Scan for the cell matching the given text and deliver its [x, y] coordinate at center. 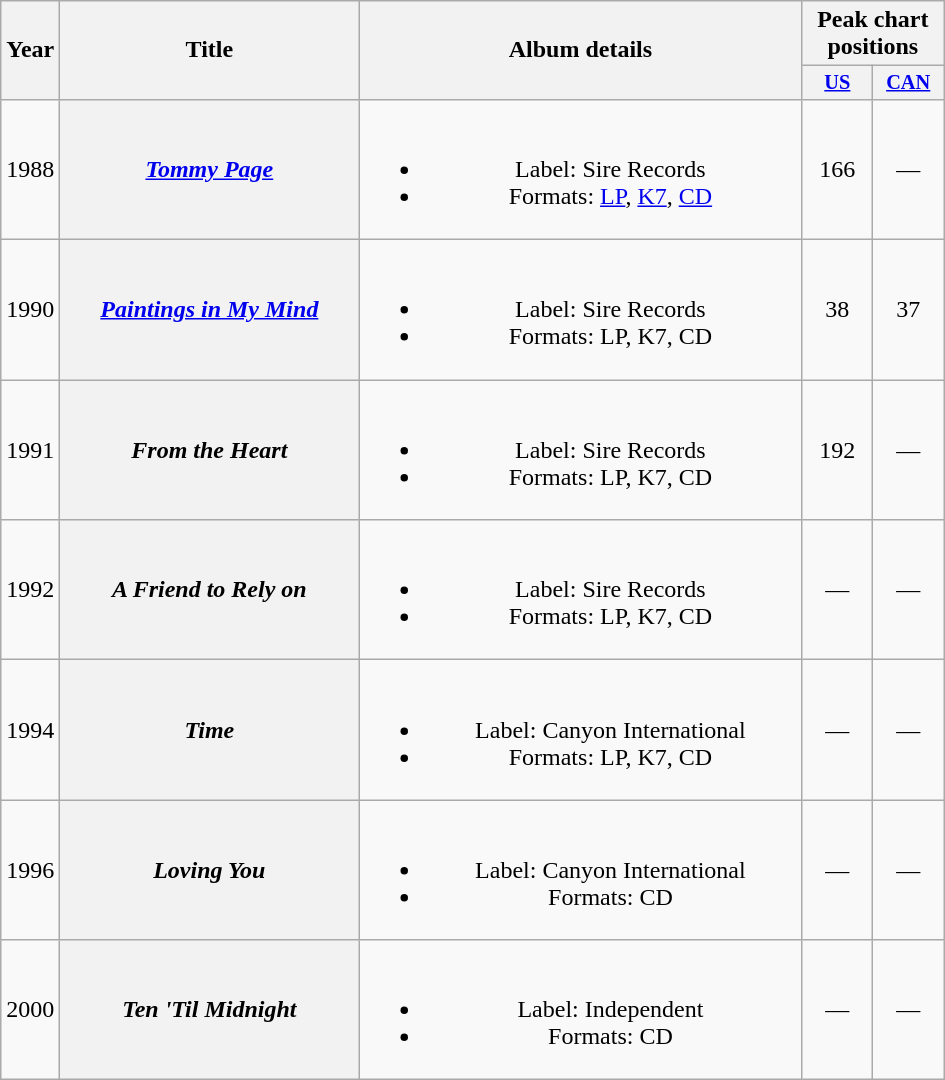
192 [838, 450]
2000 [30, 1010]
1991 [30, 450]
Year [30, 50]
Paintings in My Mind [210, 310]
1988 [30, 169]
Label: Canyon InternationalFormats: CD [580, 870]
38 [838, 310]
1996 [30, 870]
Ten 'Til Midnight [210, 1010]
1994 [30, 730]
166 [838, 169]
1992 [30, 590]
From the Heart [210, 450]
Title [210, 50]
Loving You [210, 870]
1990 [30, 310]
A Friend to Rely on [210, 590]
Label: IndependentFormats: CD [580, 1010]
CAN [908, 83]
Time [210, 730]
Peak chart positions [873, 34]
37 [908, 310]
US [838, 83]
Tommy Page [210, 169]
Album details [580, 50]
Label: Canyon InternationalFormats: LP, K7, CD [580, 730]
